Determine the [x, y] coordinate at the center of the cell enclosing the given text.  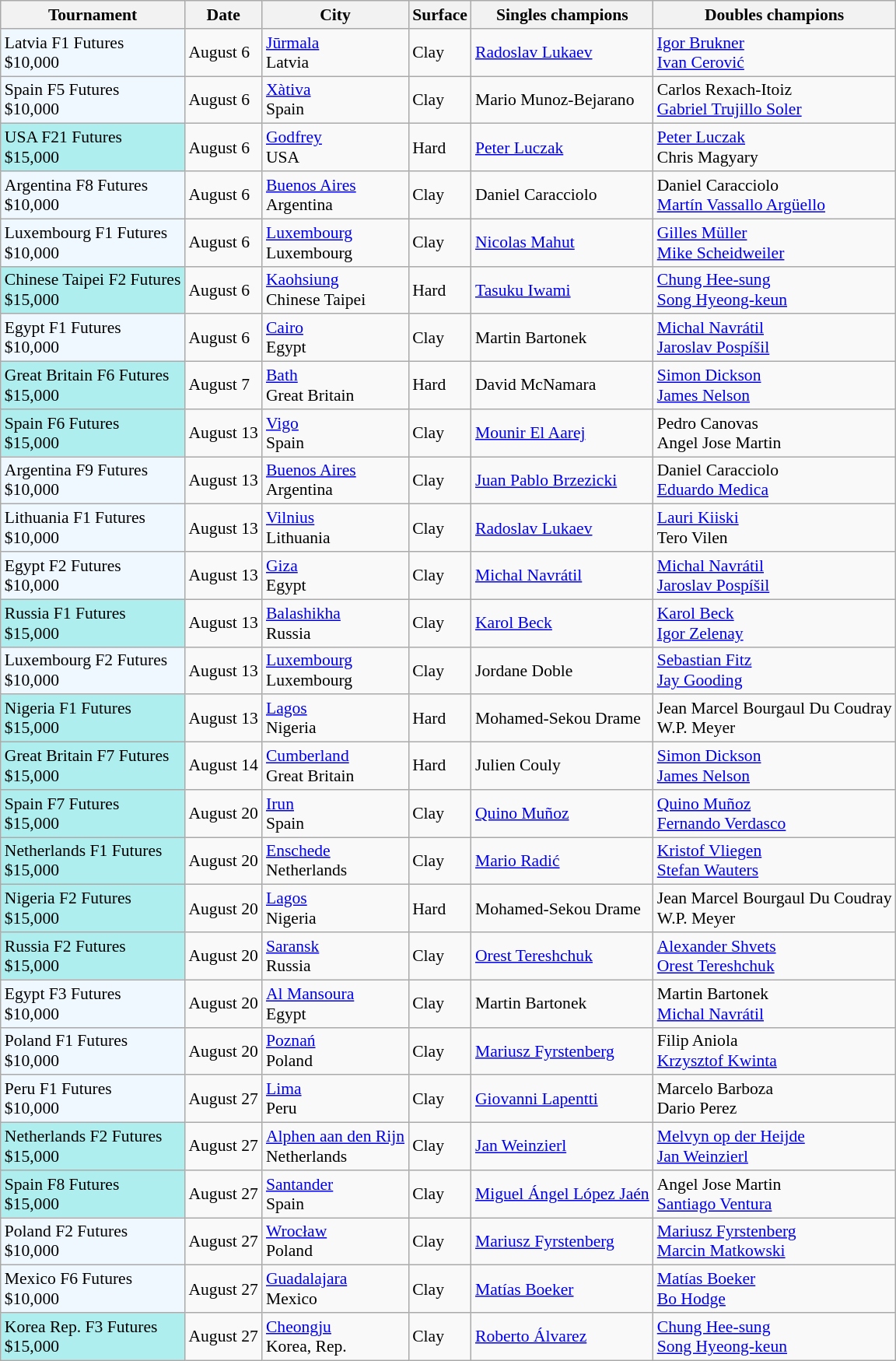
CumberlandGreat Britain [335, 766]
Jordane Doble [562, 671]
Al MansouraEgypt [335, 1004]
Karol Beck Igor Zelenay [775, 623]
SaranskRussia [335, 956]
Luxembourg F1 Futures$10,000 [93, 243]
Date [222, 15]
XàtivaSpain [335, 100]
Mario Radić [562, 861]
SantanderSpain [335, 1194]
Nigeria F2 Futures$15,000 [93, 909]
Lithuania F1 Futures$10,000 [93, 528]
Korea Rep. F3 Futures$15,000 [93, 1337]
Kristof Vliegen Stefan Wauters [775, 861]
Argentina F9 Futures$10,000 [93, 481]
Angel Jose Martin Santiago Ventura [775, 1194]
JūrmalaLatvia [335, 53]
Argentina F8 Futures$10,000 [93, 195]
KaohsiungChinese Taipei [335, 289]
Melvyn op der Heijde Jan Weinzierl [775, 1147]
Daniel Caracciolo Eduardo Medica [775, 481]
Poland F1 Futures$10,000 [93, 1051]
City [335, 15]
Daniel Caracciolo [562, 195]
Mario Munoz-Bejarano [562, 100]
Russia F1 Futures$15,000 [93, 623]
Spain F8 Futures$15,000 [93, 1194]
IrunSpain [335, 814]
Michal Navrátil [562, 576]
Tasuku Iwami [562, 289]
Lauri Kiiski Tero Vilen [775, 528]
Peter Luczak Chris Magyary [775, 148]
GodfreyUSA [335, 148]
Filip Aniola Krzysztof Kwinta [775, 1051]
Spain F7 Futures$15,000 [93, 814]
Nigeria F1 Futures$15,000 [93, 719]
Martin Bartonek Michal Navrátil [775, 1004]
Peter Luczak [562, 148]
Carlos Rexach-Itoiz Gabriel Trujillo Soler [775, 100]
Doubles champions [775, 15]
Matías Boeker [562, 1289]
GuadalajaraMexico [335, 1289]
Nicolas Mahut [562, 243]
Surface [440, 15]
Spain F5 Futures$10,000 [93, 100]
Spain F6 Futures$15,000 [93, 433]
Marcelo Barboza Dario Perez [775, 1099]
Roberto Álvarez [562, 1337]
Tournament [93, 15]
Julien Couly [562, 766]
Daniel Caracciolo Martín Vassallo Argüello [775, 195]
August 14 [222, 766]
EnschedeNetherlands [335, 861]
Egypt F3 Futures$10,000 [93, 1004]
Mounir El Aarej [562, 433]
Poland F2 Futures$10,000 [93, 1242]
Gilles Müller Mike Scheidweiler [775, 243]
VilniusLithuania [335, 528]
Singles champions [562, 15]
Matías Boeker Bo Hodge [775, 1289]
Netherlands F1 Futures$15,000 [93, 861]
Miguel Ángel López Jaén [562, 1194]
BathGreat Britain [335, 386]
Alphen aan den RijnNetherlands [335, 1147]
Great Britain F6 Futures$15,000 [93, 386]
Latvia F1 Futures$10,000 [93, 53]
August 7 [222, 386]
Great Britain F7 Futures$15,000 [93, 766]
Orest Tereshchuk [562, 956]
Mariusz Fyrstenberg Marcin Matkowski [775, 1242]
Quino Muñoz Fernando Verdasco [775, 814]
LimaPeru [335, 1099]
VigoSpain [335, 433]
WrocławPoland [335, 1242]
Giovanni Lapentti [562, 1099]
Peru F1 Futures$10,000 [93, 1099]
Chinese Taipei F2 Futures$15,000 [93, 289]
Egypt F1 Futures$10,000 [93, 338]
Sebastian Fitz Jay Gooding [775, 671]
Egypt F2 Futures$10,000 [93, 576]
USA F21 Futures$15,000 [93, 148]
BalashikhaRussia [335, 623]
Quino Muñoz [562, 814]
Luxembourg F2 Futures$10,000 [93, 671]
Mexico F6 Futures$10,000 [93, 1289]
Jan Weinzierl [562, 1147]
Juan Pablo Brzezicki [562, 481]
Alexander Shvets Orest Tereshchuk [775, 956]
GizaEgypt [335, 576]
Netherlands F2 Futures$15,000 [93, 1147]
Pedro Canovas Angel Jose Martin [775, 433]
CairoEgypt [335, 338]
Igor Brukner Ivan Cerović [775, 53]
CheongjuKorea, Rep. [335, 1337]
PoznańPoland [335, 1051]
David McNamara [562, 386]
Russia F2 Futures$15,000 [93, 956]
Karol Beck [562, 623]
